Scan for the cell matching the given text and deliver its [x, y] coordinate at center. 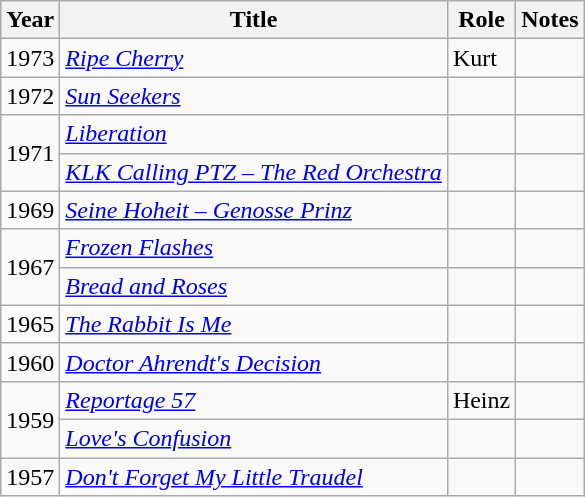
Reportage 57 [254, 400]
Doctor Ahrendt's Decision [254, 362]
Notes [550, 20]
Title [254, 20]
Year [30, 20]
KLK Calling PTZ – The Red Orchestra [254, 172]
1973 [30, 58]
1959 [30, 419]
Bread and Roses [254, 286]
Heinz [481, 400]
Liberation [254, 134]
The Rabbit Is Me [254, 324]
Frozen Flashes [254, 248]
Love's Confusion [254, 438]
1967 [30, 267]
Seine Hoheit – Genosse Prinz [254, 210]
Don't Forget My Little Traudel [254, 477]
1957 [30, 477]
Sun Seekers [254, 96]
1960 [30, 362]
Role [481, 20]
Ripe Cherry [254, 58]
1971 [30, 153]
1969 [30, 210]
1965 [30, 324]
1972 [30, 96]
Kurt [481, 58]
